From the cell containing the given text, extract its center point as [X, Y] coordinate. 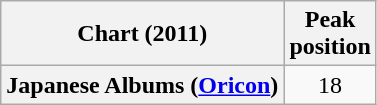
Chart (2011) [142, 34]
Peak position [330, 34]
Japanese Albums (Oricon) [142, 85]
18 [330, 85]
